Provide the (x, y) coordinate of the cell's center where the given text is located.  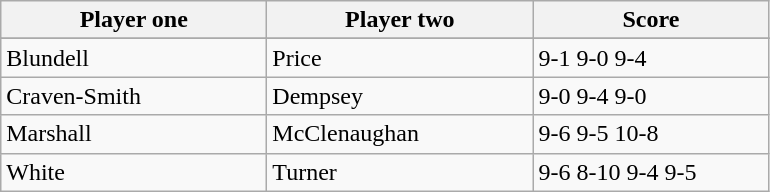
Marshall (134, 134)
White (134, 172)
McClenaughan (400, 134)
9-1 9-0 9-4 (651, 58)
Turner (400, 172)
Player one (134, 20)
9-6 9-5 10-8 (651, 134)
Score (651, 20)
Price (400, 58)
9-0 9-4 9-0 (651, 96)
Blundell (134, 58)
Player two (400, 20)
Dempsey (400, 96)
9-6 8-10 9-4 9-5 (651, 172)
Craven-Smith (134, 96)
